Provide the (X, Y) coordinate of the cell's center where the given text is located.  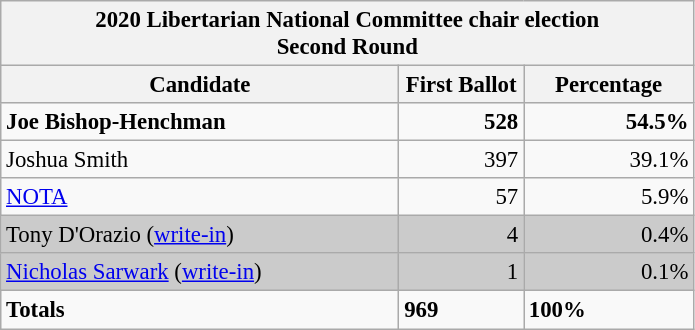
528 (462, 122)
4 (462, 235)
First Ballot (462, 85)
Nicholas Sarwark (write-in) (200, 273)
100% (609, 310)
Joe Bishop-Henchman (200, 122)
Tony D'Orazio (write-in) (200, 235)
57 (462, 197)
Joshua Smith (200, 160)
Percentage (609, 85)
Totals (200, 310)
1 (462, 273)
2020 Libertarian National Committee chair election Second Round (348, 34)
Candidate (200, 85)
5.9% (609, 197)
0.4% (609, 235)
NOTA (200, 197)
397 (462, 160)
39.1% (609, 160)
54.5% (609, 122)
969 (462, 310)
0.1% (609, 273)
